Identify which cell holds the provided text, then report its [X, Y] central coordinate. 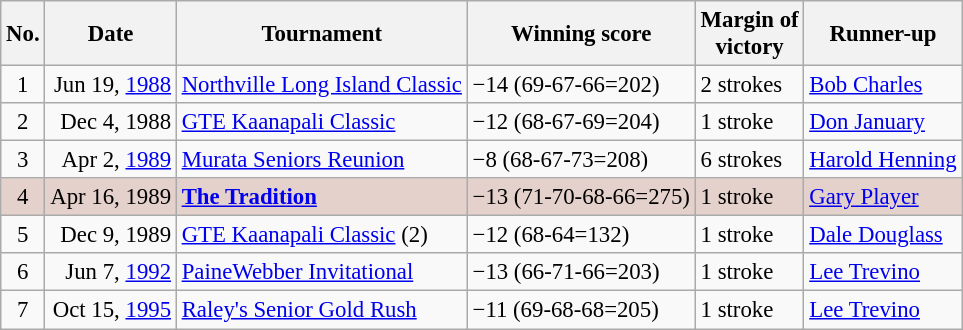
−12 (68-67-69=204) [581, 122]
3 [23, 160]
−8 (68-67-73=208) [581, 160]
The Tradition [322, 197]
−14 (69-67-66=202) [581, 85]
Apr 16, 1989 [110, 197]
6 strokes [750, 160]
Oct 15, 1995 [110, 310]
Date [110, 34]
Dec 9, 1989 [110, 235]
PaineWebber Invitational [322, 273]
Winning score [581, 34]
Don January [883, 122]
Dale Douglass [883, 235]
Dec 4, 1988 [110, 122]
GTE Kaanapali Classic [322, 122]
Tournament [322, 34]
5 [23, 235]
Gary Player [883, 197]
Jun 19, 1988 [110, 85]
Northville Long Island Classic [322, 85]
No. [23, 34]
1 [23, 85]
7 [23, 310]
−12 (68-64=132) [581, 235]
−11 (69-68-68=205) [581, 310]
Bob Charles [883, 85]
4 [23, 197]
Murata Seniors Reunion [322, 160]
Runner-up [883, 34]
Harold Henning [883, 160]
Jun 7, 1992 [110, 273]
Margin ofvictory [750, 34]
−13 (71-70-68-66=275) [581, 197]
6 [23, 273]
Raley's Senior Gold Rush [322, 310]
GTE Kaanapali Classic (2) [322, 235]
2 strokes [750, 85]
Apr 2, 1989 [110, 160]
2 [23, 122]
−13 (66-71-66=203) [581, 273]
